Output the (x, y) coordinate of the center of the cell containing the given text.  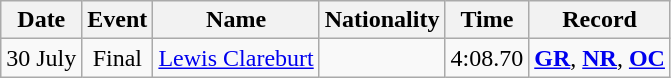
30 July (42, 58)
Event (118, 20)
4:08.70 (487, 58)
Name (236, 20)
Nationality (382, 20)
Final (118, 58)
GR, NR, OC (600, 58)
Date (42, 20)
Time (487, 20)
Lewis Clareburt (236, 58)
Record (600, 20)
